Capture the cell that displays the provided text and extract its (X, Y) central coordinate. 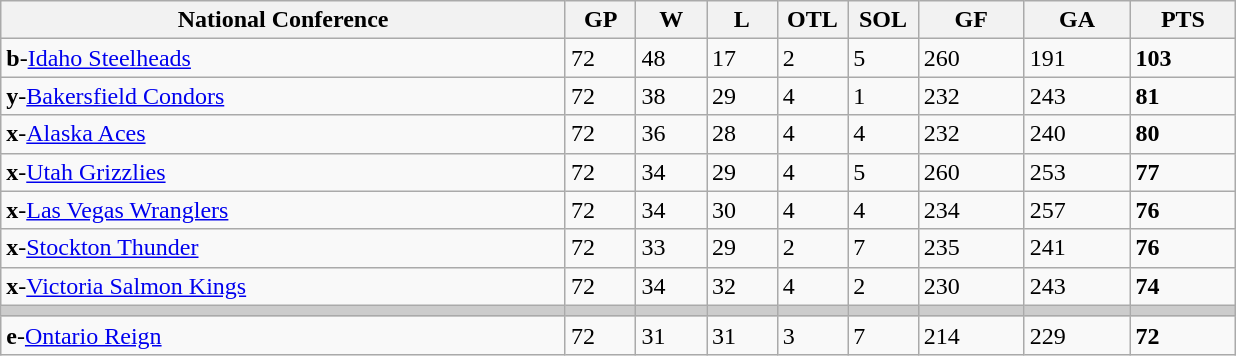
x-Utah Grizzlies (284, 172)
253 (1077, 172)
28 (742, 134)
e-Ontario Reign (284, 335)
x-Stockton Thunder (284, 248)
77 (1183, 172)
32 (742, 286)
GA (1077, 20)
W (672, 20)
36 (672, 134)
30 (742, 210)
L (742, 20)
33 (672, 248)
48 (672, 58)
191 (1077, 58)
1 (884, 96)
x-Alaska Aces (284, 134)
SOL (884, 20)
257 (1077, 210)
OTL (812, 20)
80 (1183, 134)
y-Bakersfield Condors (284, 96)
241 (1077, 248)
74 (1183, 286)
214 (971, 335)
GF (971, 20)
x-Victoria Salmon Kings (284, 286)
230 (971, 286)
b-Idaho Steelheads (284, 58)
3 (812, 335)
x-Las Vegas Wranglers (284, 210)
PTS (1183, 20)
103 (1183, 58)
17 (742, 58)
235 (971, 248)
229 (1077, 335)
240 (1077, 134)
81 (1183, 96)
GP (600, 20)
National Conference (284, 20)
234 (971, 210)
38 (672, 96)
